From the cell containing the given text, extract its center point as [x, y] coordinate. 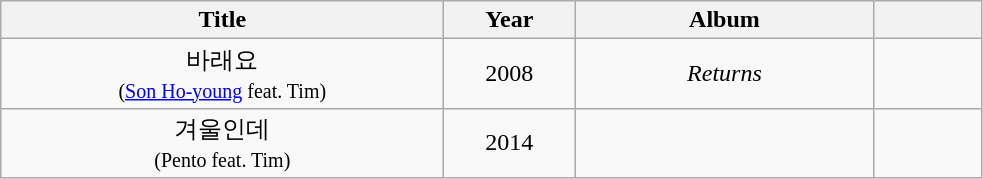
겨울인데(Pento feat. Tim) [222, 143]
Album [724, 20]
Returns [724, 74]
Title [222, 20]
2014 [510, 143]
Year [510, 20]
바래요(Son Ho-young feat. Tim) [222, 74]
2008 [510, 74]
